Scan for the cell matching the given text and deliver its (x, y) coordinate at center. 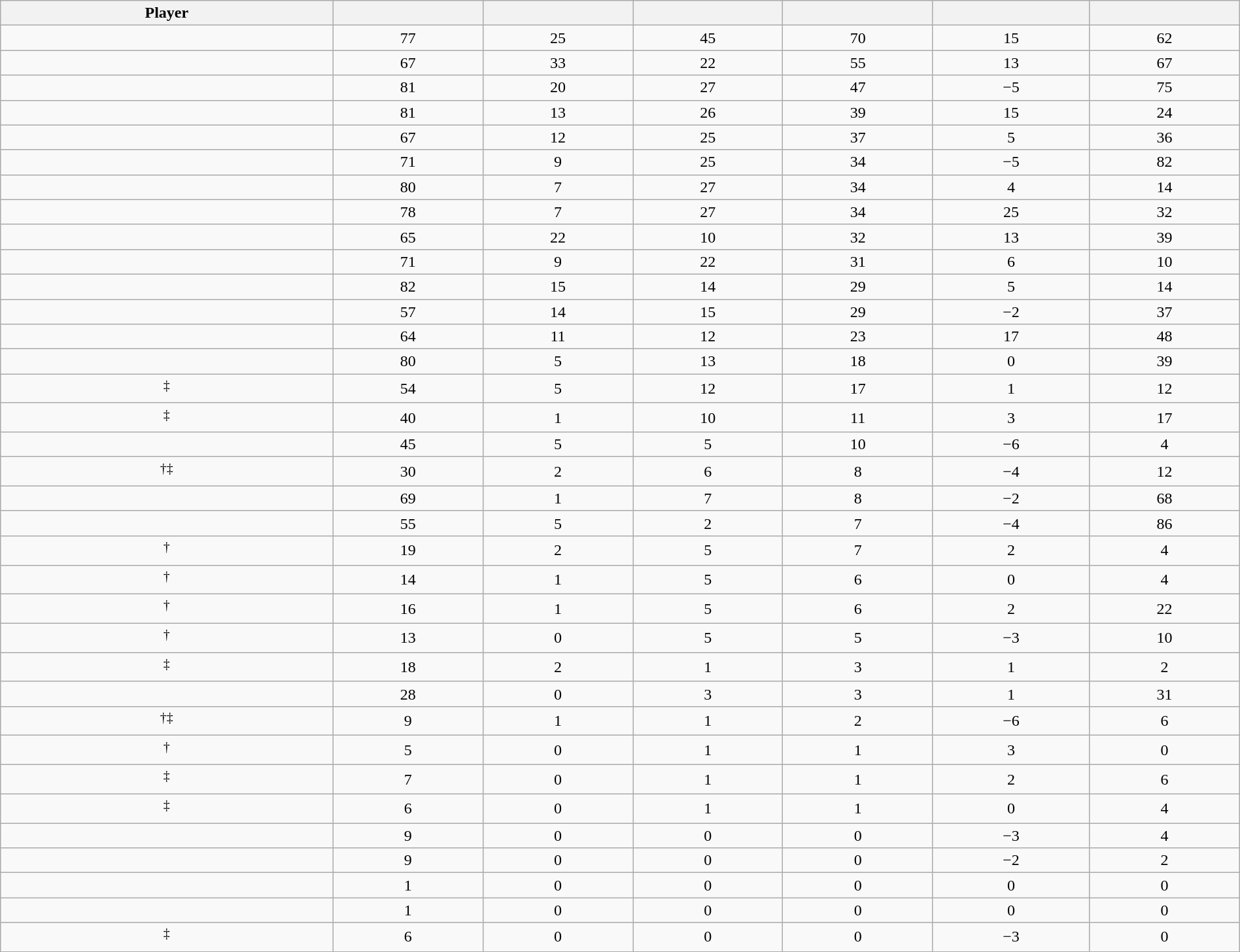
26 (708, 112)
75 (1164, 88)
24 (1164, 112)
19 (408, 551)
65 (408, 237)
20 (557, 88)
Player (167, 13)
47 (858, 88)
68 (1164, 498)
33 (557, 63)
70 (858, 38)
23 (858, 337)
30 (408, 472)
36 (1164, 137)
69 (408, 498)
86 (1164, 523)
16 (408, 609)
48 (1164, 337)
62 (1164, 38)
57 (408, 312)
77 (408, 38)
28 (408, 694)
40 (408, 417)
54 (408, 388)
64 (408, 337)
78 (408, 212)
